Determine the [x, y] coordinate at the center of the cell enclosing the given text.  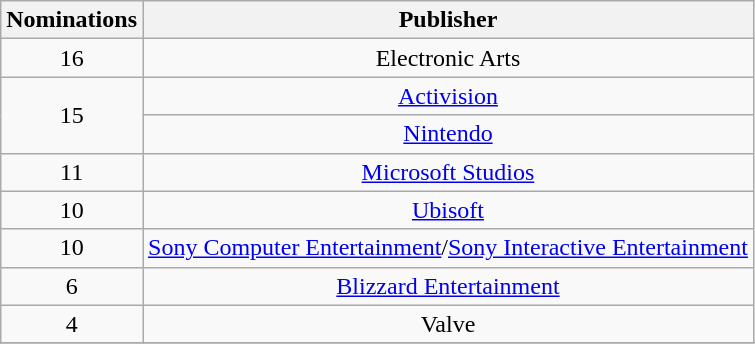
4 [72, 324]
11 [72, 172]
Nominations [72, 20]
Ubisoft [448, 210]
Microsoft Studios [448, 172]
Blizzard Entertainment [448, 286]
Sony Computer Entertainment/Sony Interactive Entertainment [448, 248]
Valve [448, 324]
16 [72, 58]
15 [72, 115]
Electronic Arts [448, 58]
Activision [448, 96]
6 [72, 286]
Publisher [448, 20]
Nintendo [448, 134]
